Find where the given text appears and provide that cell's center as (x, y) coordinate. 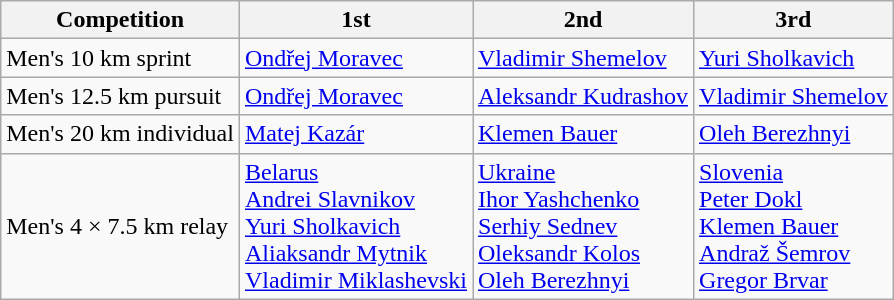
Matej Kazár (356, 134)
Men's 20 km individual (120, 134)
Competition (120, 20)
SloveniaPeter DoklKlemen BauerAndraž ŠemrovGregor Brvar (794, 226)
2nd (582, 20)
Men's 4 × 7.5 km relay (120, 226)
Men's 12.5 km pursuit (120, 96)
Klemen Bauer (582, 134)
BelarusAndrei SlavnikovYuri SholkavichAliaksandr MytnikVladimir Miklashevski (356, 226)
Men's 10 km sprint (120, 58)
UkraineIhor YashchenkoSerhiy SednevOleksandr KolosOleh Berezhnyi (582, 226)
Yuri Sholkavich (794, 58)
Oleh Berezhnyi (794, 134)
3rd (794, 20)
1st (356, 20)
Aleksandr Kudrashov (582, 96)
